Pinpoint the cell where the given text exists, returning its [X, Y] midpoint coordinate. 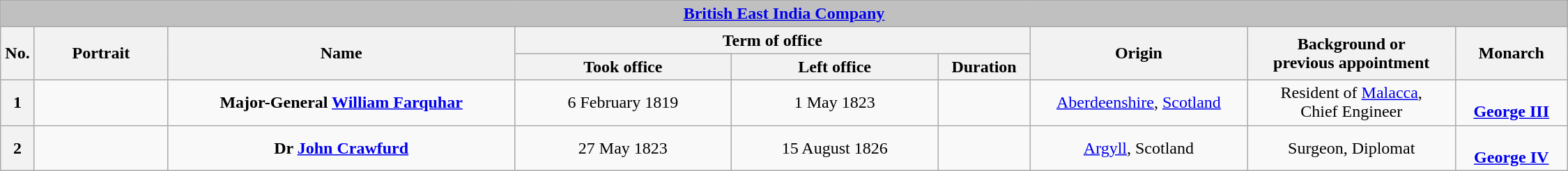
27 May 1823 [623, 147]
Surgeon, Diplomat [1351, 147]
2 [18, 147]
Took office [623, 67]
Argyll, Scotland [1139, 147]
Term of office [772, 40]
British East India Company [784, 14]
Left office [835, 67]
Aberdeenshire, Scotland [1139, 103]
Major-General William Farquhar [341, 103]
George III [1511, 103]
Origin [1139, 54]
6 February 1819 [623, 103]
1 May 1823 [835, 103]
Portrait [100, 54]
George IV [1511, 147]
No. [18, 54]
1 [18, 103]
Duration [984, 67]
15 August 1826 [835, 147]
Background orprevious appointment [1351, 54]
Dr John Crawfurd [341, 147]
Name [341, 54]
Resident of Malacca,Chief Engineer [1351, 103]
Monarch [1511, 54]
